Locate the cell with the specified text and output its (X, Y) center coordinate. 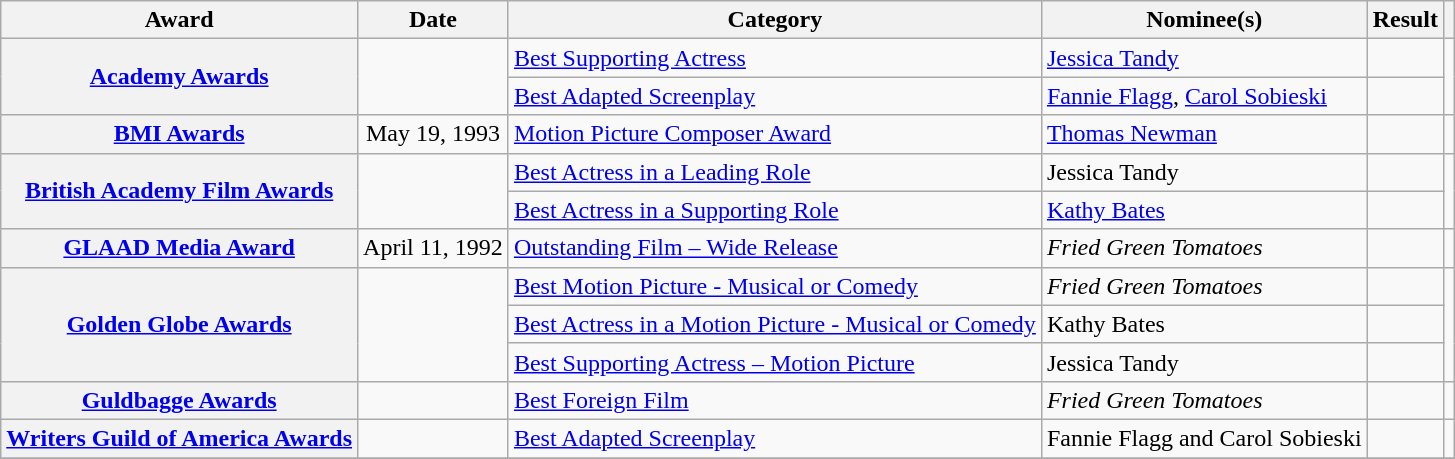
April 11, 1992 (434, 248)
Date (434, 20)
Writers Guild of America Awards (180, 438)
Best Actress in a Motion Picture - Musical or Comedy (774, 324)
Category (774, 20)
Best Foreign Film (774, 400)
Best Actress in a Supporting Role (774, 210)
Academy Awards (180, 77)
May 19, 1993 (434, 134)
Result (1405, 20)
Outstanding Film – Wide Release (774, 248)
BMI Awards (180, 134)
Best Supporting Actress – Motion Picture (774, 362)
Golden Globe Awards (180, 324)
Best Actress in a Leading Role (774, 172)
Fannie Flagg, Carol Sobieski (1204, 96)
Fannie Flagg and Carol Sobieski (1204, 438)
Best Motion Picture - Musical or Comedy (774, 286)
Nominee(s) (1204, 20)
GLAAD Media Award (180, 248)
British Academy Film Awards (180, 191)
Award (180, 20)
Best Supporting Actress (774, 58)
Thomas Newman (1204, 134)
Motion Picture Composer Award (774, 134)
Guldbagge Awards (180, 400)
